Extract the [X, Y] coordinate from the center of the cell holding the provided text.  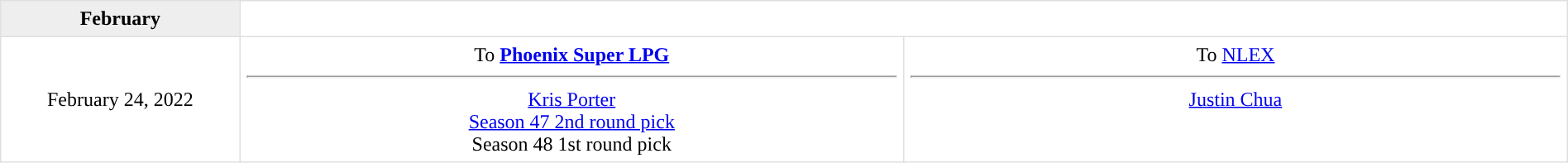
To NLEXJustin Chua [1236, 99]
To Phoenix Super LPGKris PorterSeason 47 2nd round pickSeason 48 1st round pick [572, 99]
February 24, 2022 [121, 99]
February [121, 19]
